Locate the cell with the specified text and output its [X, Y] center coordinate. 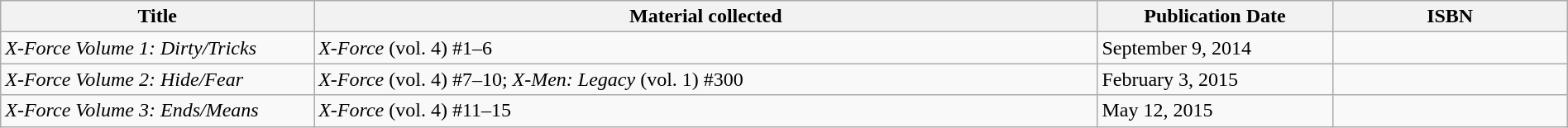
February 3, 2015 [1215, 79]
X-Force Volume 3: Ends/Means [157, 111]
Title [157, 17]
X-Force Volume 1: Dirty/Tricks [157, 48]
May 12, 2015 [1215, 111]
September 9, 2014 [1215, 48]
Material collected [706, 17]
X-Force Volume 2: Hide/Fear [157, 79]
ISBN [1450, 17]
X-Force (vol. 4) #1–6 [706, 48]
X-Force (vol. 4) #7–10; X-Men: Legacy (vol. 1) #300 [706, 79]
Publication Date [1215, 17]
X-Force (vol. 4) #11–15 [706, 111]
